Identify which cell holds the provided text, then report its (x, y) central coordinate. 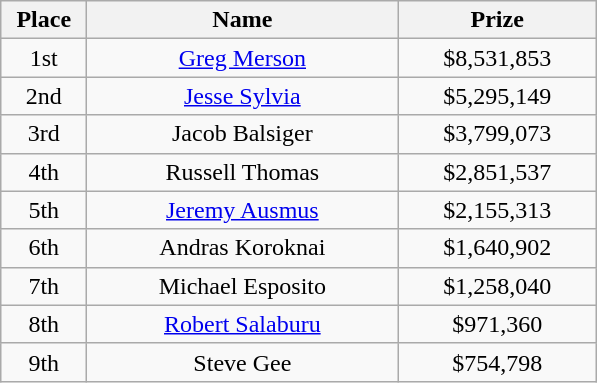
$2,851,537 (498, 172)
Robert Salaburu (242, 324)
9th (44, 362)
Jacob Balsiger (242, 134)
Place (44, 20)
$1,640,902 (498, 248)
7th (44, 286)
4th (44, 172)
$1,258,040 (498, 286)
Jesse Sylvia (242, 96)
Prize (498, 20)
$5,295,149 (498, 96)
Steve Gee (242, 362)
1st (44, 58)
Name (242, 20)
2nd (44, 96)
Russell Thomas (242, 172)
$3,799,073 (498, 134)
8th (44, 324)
Michael Esposito (242, 286)
3rd (44, 134)
$2,155,313 (498, 210)
$971,360 (498, 324)
$754,798 (498, 362)
6th (44, 248)
Andras Koroknai (242, 248)
Jeremy Ausmus (242, 210)
5th (44, 210)
$8,531,853 (498, 58)
Greg Merson (242, 58)
